Find where the given text appears and provide that cell's center as (x, y) coordinate. 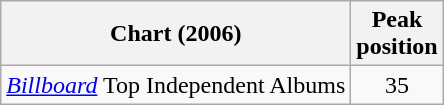
Chart (2006) (176, 34)
35 (397, 85)
Peakposition (397, 34)
Billboard Top Independent Albums (176, 85)
